Return the (X, Y) coordinate for the center point of the cell that contains the specified text.  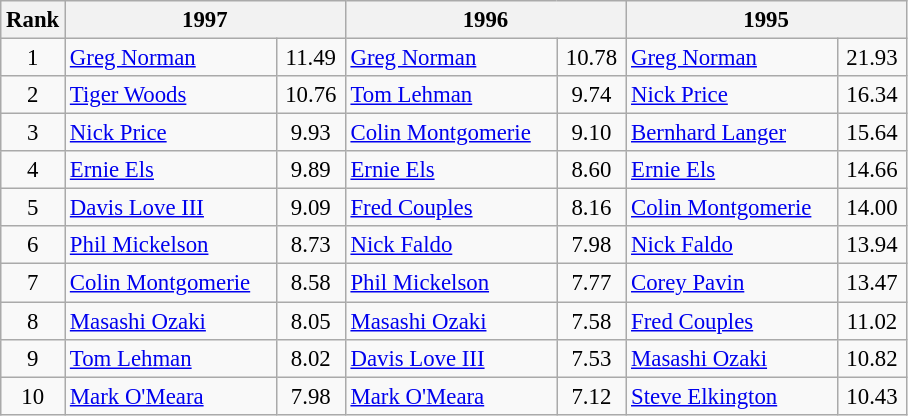
8.05 (310, 321)
6 (33, 245)
Corey Pavin (732, 283)
10.82 (872, 358)
13.47 (872, 283)
8.02 (310, 358)
4 (33, 170)
9.10 (592, 133)
8.60 (592, 170)
10.78 (592, 58)
3 (33, 133)
1 (33, 58)
1996 (486, 20)
2 (33, 95)
8 (33, 321)
8.73 (310, 245)
7.77 (592, 283)
10.43 (872, 396)
9.74 (592, 95)
10 (33, 396)
Rank (33, 20)
13.94 (872, 245)
1995 (766, 20)
Steve Elkington (732, 396)
11.49 (310, 58)
7.53 (592, 358)
9.09 (310, 208)
8.58 (310, 283)
9 (33, 358)
Bernhard Langer (732, 133)
8.16 (592, 208)
15.64 (872, 133)
9.93 (310, 133)
10.76 (310, 95)
5 (33, 208)
21.93 (872, 58)
7 (33, 283)
7.58 (592, 321)
11.02 (872, 321)
1997 (206, 20)
Tiger Woods (171, 95)
16.34 (872, 95)
14.00 (872, 208)
14.66 (872, 170)
7.12 (592, 396)
9.89 (310, 170)
